Output the (x, y) coordinate of the center of the cell containing the given text.  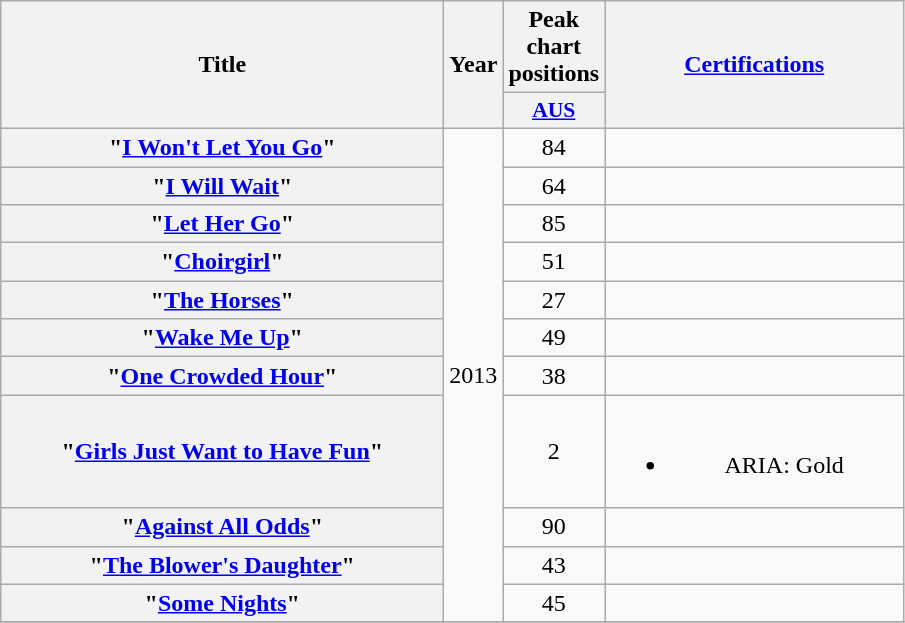
"Some Nights" (222, 603)
"I Won't Let You Go" (222, 147)
43 (554, 565)
2 (554, 452)
Certifications (754, 65)
85 (554, 224)
90 (554, 527)
AUS (554, 111)
84 (554, 147)
27 (554, 300)
45 (554, 603)
Year (474, 65)
"Against All Odds" (222, 527)
"Choirgirl" (222, 262)
"One Crowded Hour" (222, 376)
"I Will Wait" (222, 185)
"Wake Me Up" (222, 338)
38 (554, 376)
51 (554, 262)
Title (222, 65)
"The Horses" (222, 300)
"The Blower's Daughter" (222, 565)
49 (554, 338)
64 (554, 185)
2013 (474, 375)
ARIA: Gold (754, 452)
"Let Her Go" (222, 224)
"Girls Just Want to Have Fun" (222, 452)
Peak chart positions (554, 47)
